Find where the given text appears and provide that cell's center as [x, y] coordinate. 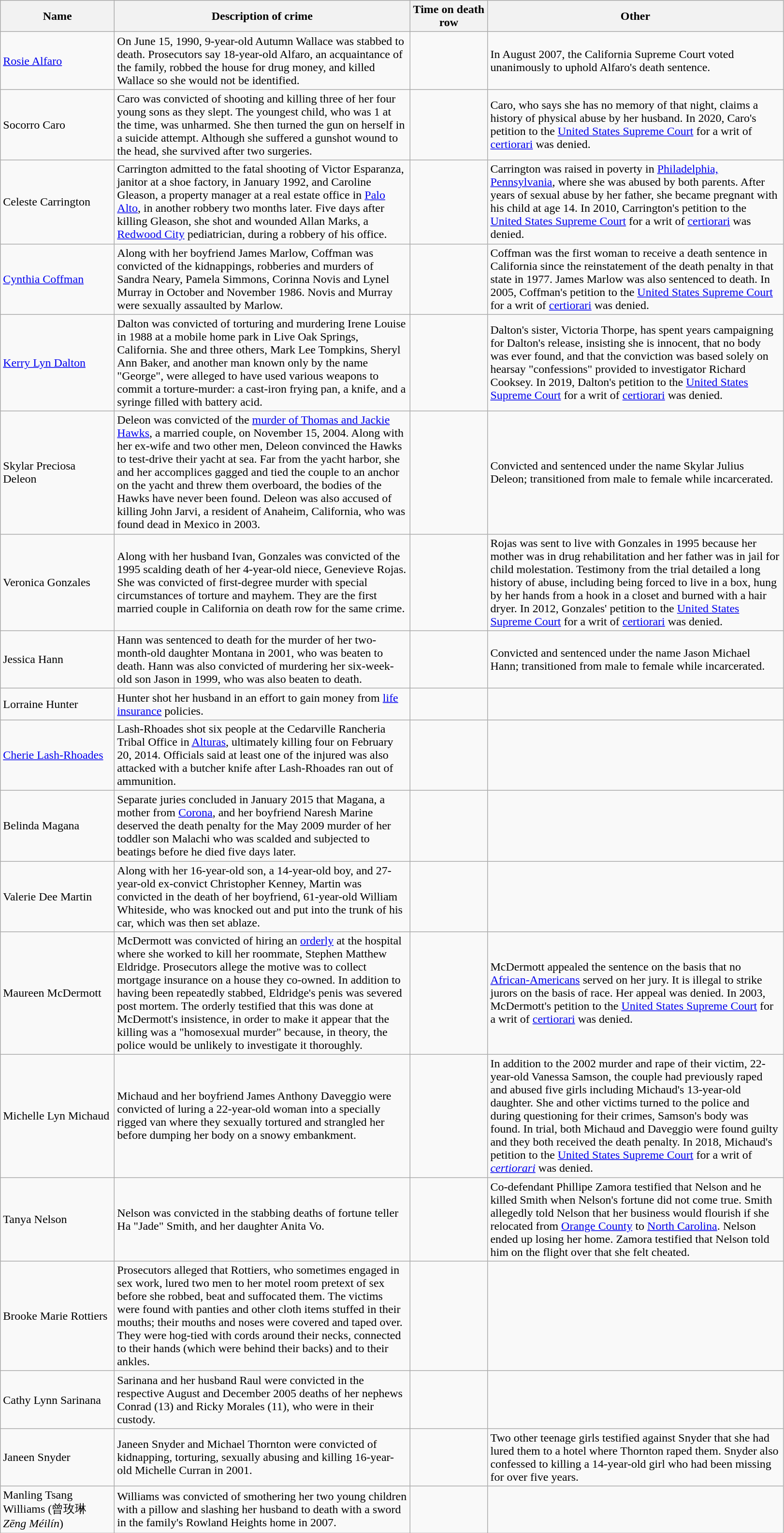
Lorraine Hunter [58, 704]
Celeste Carrington [58, 202]
Manling Tsang Williams (曾玫琳 Zēng Méilín) [58, 1510]
Tanya Nelson [58, 1220]
Time on death row [449, 16]
Kerry Lyn Dalton [58, 363]
Hunter shot her husband in an effort to gain money from life insurance policies. [262, 704]
Janeen Snyder [58, 1458]
Skylar Preciosa Deleon [58, 472]
Name [58, 16]
Socorro Caro [58, 125]
Nelson was convicted in the stabbing deaths of fortune teller Ha "Jade" Smith, and her daughter Anita Vo. [262, 1220]
Maureen McDermott [58, 993]
Rosie Alfaro [58, 61]
Convicted and sentenced under the name Jason Michael Hann; transitioned from male to female while incarcerated. [635, 660]
Brooke Marie Rottiers [58, 1316]
Veronica Gonzales [58, 582]
Other [635, 16]
Michelle Lyn Michaud [58, 1116]
Convicted and sentenced under the name Skylar Julius Deleon; transitioned from male to female while incarcerated. [635, 472]
In August 2007, the California Supreme Court voted unanimously to uphold Alfaro's death sentence. [635, 61]
Cherie Lash-Rhoades [58, 755]
Description of crime [262, 16]
Janeen Snyder and Michael Thornton were convicted of kidnapping, torturing, sexually abusing and killing 16-year-old Michelle Curran in 2001. [262, 1458]
Cathy Lynn Sarinana [58, 1400]
Valerie Dee Martin [58, 896]
Belinda Magana [58, 825]
Jessica Hann [58, 660]
Cynthia Coffman [58, 279]
